Extract the (X, Y) coordinate from the center of the cell holding the provided text.  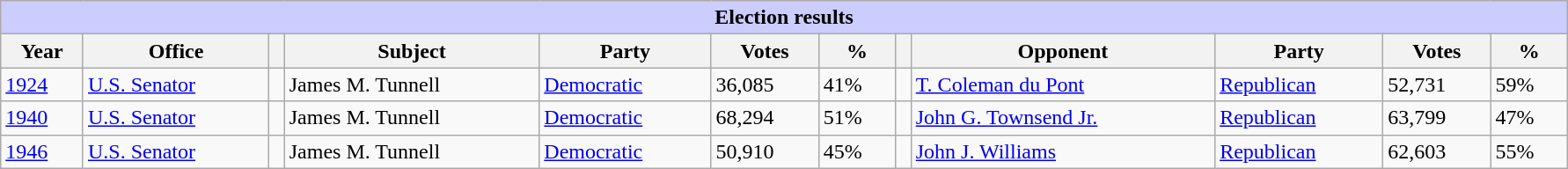
47% (1529, 118)
John G. Townsend Jr. (1063, 118)
50,910 (765, 151)
John J. Williams (1063, 151)
59% (1529, 84)
Year (42, 51)
63,799 (1437, 118)
52,731 (1437, 84)
Opponent (1063, 51)
1940 (42, 118)
Office (176, 51)
1924 (42, 84)
T. Coleman du Pont (1063, 84)
68,294 (765, 118)
Subject (412, 51)
36,085 (765, 84)
55% (1529, 151)
51% (857, 118)
45% (857, 151)
41% (857, 84)
Election results (785, 18)
62,603 (1437, 151)
1946 (42, 151)
